Capture the cell that displays the provided text and extract its [x, y] central coordinate. 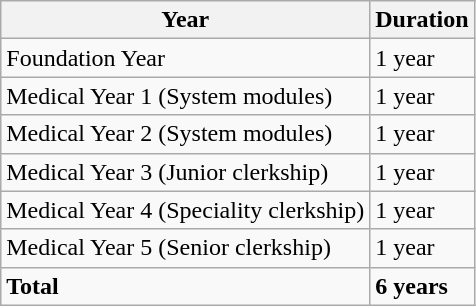
Medical Year 1 (System modules) [186, 96]
Medical Year 5 (Senior clerkship) [186, 248]
6 years [422, 286]
Medical Year 2 (System modules) [186, 134]
Duration [422, 20]
Year [186, 20]
Medical Year 4 (Speciality clerkship) [186, 210]
Total [186, 286]
Medical Year 3 (Junior clerkship) [186, 172]
Foundation Year [186, 58]
